Identify which cell holds the provided text, then report its (X, Y) central coordinate. 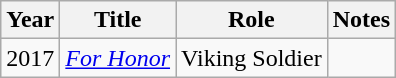
Notes (361, 20)
For Honor (118, 58)
Title (118, 20)
Year (30, 20)
2017 (30, 58)
Role (252, 20)
Viking Soldier (252, 58)
